For the text-containing cell, return its midpoint in [X, Y] coordinate format. 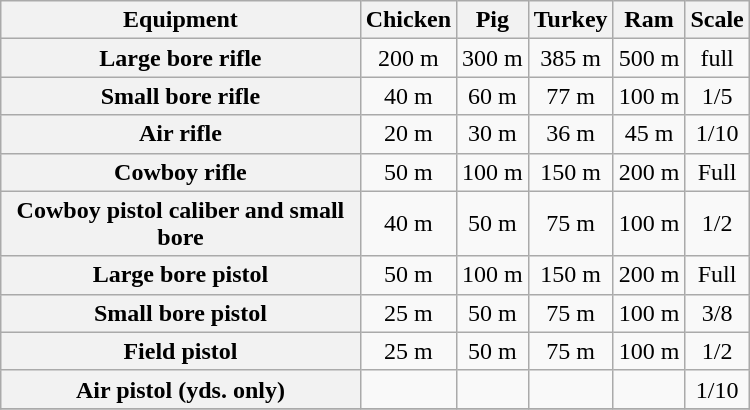
Small bore pistol [180, 313]
20 m [408, 134]
Air rifle [180, 134]
Large bore pistol [180, 275]
500 m [649, 58]
Scale [717, 20]
full [717, 58]
385 m [570, 58]
60 m [493, 96]
Cowboy rifle [180, 172]
Pig [493, 20]
45 m [649, 134]
Chicken [408, 20]
30 m [493, 134]
Turkey [570, 20]
Small bore rifle [180, 96]
Equipment [180, 20]
3/8 [717, 313]
1/5 [717, 96]
36 m [570, 134]
77 m [570, 96]
Cowboy pistol caliber and small bore [180, 224]
Large bore rifle [180, 58]
Air pistol (yds. only) [180, 389]
300 m [493, 58]
Ram [649, 20]
Field pistol [180, 351]
